Extract the (x, y) coordinate from the center of the cell holding the provided text.  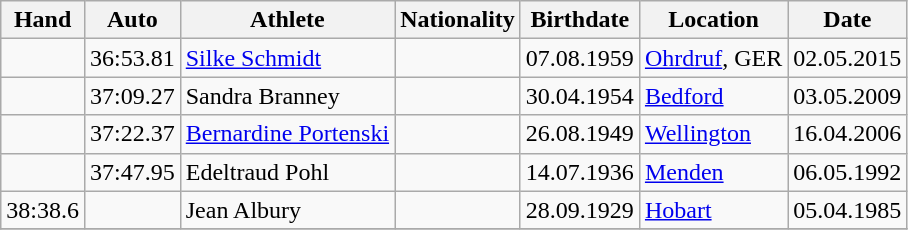
07.08.1959 (580, 58)
05.04.1985 (848, 210)
03.05.2009 (848, 96)
38:38.6 (43, 210)
28.09.1929 (580, 210)
37:47.95 (132, 172)
Birthdate (580, 20)
Menden (713, 172)
14.07.1936 (580, 172)
Bernardine Portenski (287, 134)
Auto (132, 20)
Ohrdruf, GER (713, 58)
Wellington (713, 134)
Nationality (458, 20)
16.04.2006 (848, 134)
37:22.37 (132, 134)
Jean Albury (287, 210)
Silke Schmidt (287, 58)
30.04.1954 (580, 96)
26.08.1949 (580, 134)
Edeltraud Pohl (287, 172)
Date (848, 20)
37:09.27 (132, 96)
Bedford (713, 96)
Hobart (713, 210)
Athlete (287, 20)
Location (713, 20)
02.05.2015 (848, 58)
36:53.81 (132, 58)
06.05.1992 (848, 172)
Hand (43, 20)
Sandra Branney (287, 96)
